Capture the cell that displays the provided text and extract its [x, y] central coordinate. 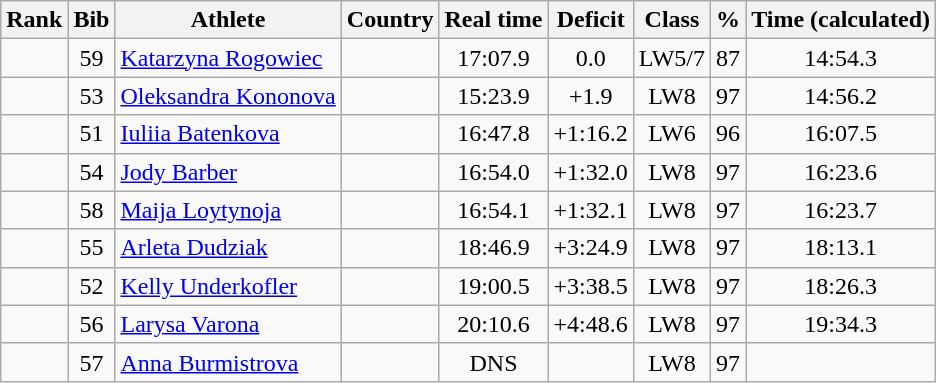
14:56.2 [841, 96]
LW5/7 [672, 58]
Anna Burmistrova [228, 362]
55 [92, 248]
16:23.7 [841, 210]
20:10.6 [494, 324]
16:54.0 [494, 172]
Real time [494, 20]
16:54.1 [494, 210]
18:46.9 [494, 248]
Iuliia Batenkova [228, 134]
0.0 [590, 58]
LW6 [672, 134]
Time (calculated) [841, 20]
Rank [34, 20]
14:54.3 [841, 58]
52 [92, 286]
18:13.1 [841, 248]
Katarzyna Rogowiec [228, 58]
59 [92, 58]
15:23.9 [494, 96]
17:07.9 [494, 58]
19:34.3 [841, 324]
16:47.8 [494, 134]
Kelly Underkofler [228, 286]
87 [728, 58]
Country [390, 20]
+1:32.1 [590, 210]
Jody Barber [228, 172]
96 [728, 134]
+3:24.9 [590, 248]
+1.9 [590, 96]
Maija Loytynoja [228, 210]
Athlete [228, 20]
+1:16.2 [590, 134]
18:26.3 [841, 286]
Class [672, 20]
+1:32.0 [590, 172]
54 [92, 172]
Bib [92, 20]
53 [92, 96]
Oleksandra Kononova [228, 96]
Larysa Varona [228, 324]
Deficit [590, 20]
57 [92, 362]
Arleta Dudziak [228, 248]
DNS [494, 362]
51 [92, 134]
% [728, 20]
56 [92, 324]
16:23.6 [841, 172]
19:00.5 [494, 286]
16:07.5 [841, 134]
+3:38.5 [590, 286]
58 [92, 210]
+4:48.6 [590, 324]
